Scan for the cell matching the given text and deliver its (X, Y) coordinate at center. 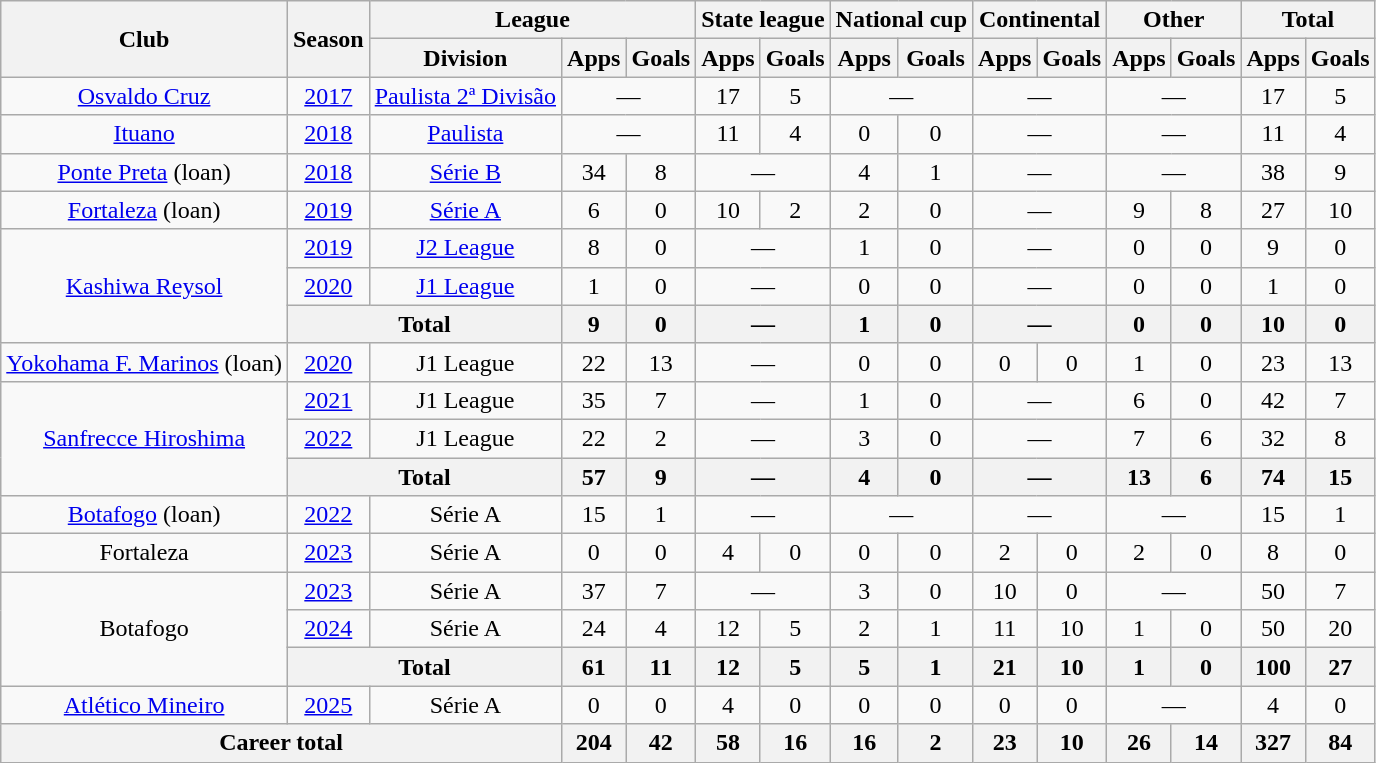
League (532, 20)
2024 (328, 629)
35 (594, 400)
74 (1273, 477)
57 (594, 477)
204 (594, 743)
Season (328, 39)
Division (465, 58)
58 (728, 743)
20 (1340, 629)
Continental (1040, 20)
2025 (328, 705)
J2 League (465, 248)
24 (594, 629)
Kashiwa Reysol (144, 286)
Paulista (465, 134)
327 (1273, 743)
Paulista 2ª Divisão (465, 96)
Fortaleza (144, 553)
Ponte Preta (loan) (144, 172)
84 (1340, 743)
21 (1005, 667)
Sanfrecce Hiroshima (144, 438)
34 (594, 172)
2021 (328, 400)
Other (1174, 20)
38 (1273, 172)
100 (1273, 667)
Botafogo (144, 629)
14 (1206, 743)
Fortaleza (loan) (144, 210)
2017 (328, 96)
Botafogo (loan) (144, 515)
37 (594, 591)
National cup (901, 20)
Série B (465, 172)
Career total (282, 743)
Yokohama F. Marinos (loan) (144, 362)
Atlético Mineiro (144, 705)
Ituano (144, 134)
32 (1273, 438)
Club (144, 39)
61 (594, 667)
26 (1139, 743)
State league (763, 20)
Osvaldo Cruz (144, 96)
